Locate the cell with the specified text and output its [X, Y] center coordinate. 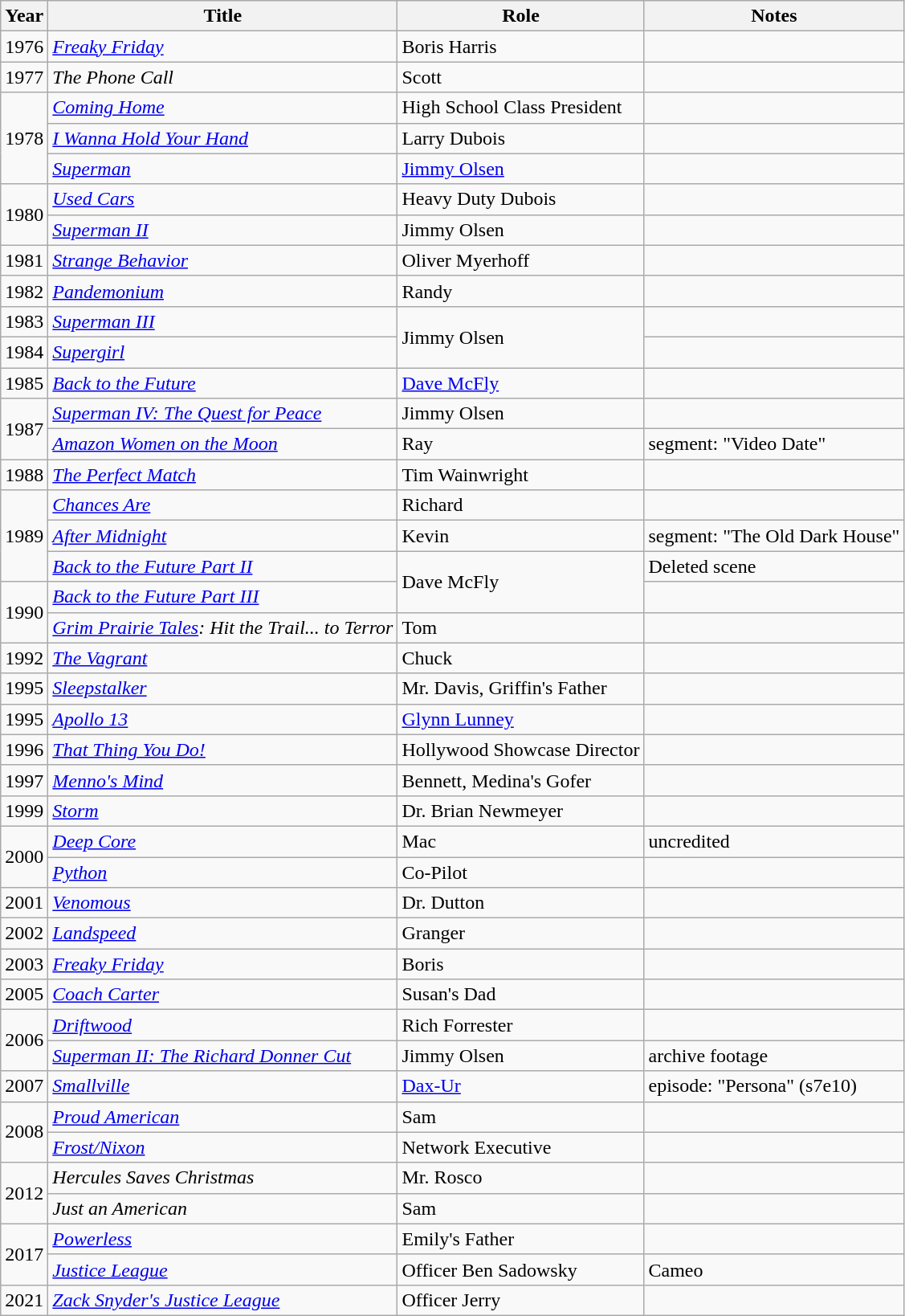
Officer Jerry [520, 1300]
Back to the Future Part III [223, 597]
I Wanna Hold Your Hand [223, 138]
Smallville [223, 1086]
Larry Dubois [520, 138]
1976 [24, 47]
Hercules Saves Christmas [223, 1178]
Network Executive [520, 1147]
Hollywood Showcase Director [520, 750]
Back to the Future [223, 383]
Mr. Rosco [520, 1178]
1988 [24, 475]
Rich Forrester [520, 1025]
2008 [24, 1132]
Superman II: The Richard Donner Cut [223, 1056]
Frost/Nixon [223, 1147]
Notes [774, 16]
Superman II [223, 230]
1997 [24, 780]
Tom [520, 627]
Kevin [520, 536]
Deleted scene [774, 566]
Sleepstalker [223, 689]
Dr. Brian Newmeyer [520, 811]
Grim Prairie Tales: Hit the Trail... to Terror [223, 627]
The Vagrant [223, 658]
Justice League [223, 1269]
Granger [520, 934]
Year [24, 16]
Boris Harris [520, 47]
segment: "Video Date" [774, 444]
Mr. Davis, Griffin's Father [520, 689]
Officer Ben Sadowsky [520, 1269]
After Midnight [223, 536]
1984 [24, 352]
episode: "Persona" (s7e10) [774, 1086]
Title [223, 16]
Bennett, Medina's Gofer [520, 780]
1996 [24, 750]
1982 [24, 291]
Superman III [223, 321]
Randy [520, 291]
Chuck [520, 658]
1981 [24, 260]
2003 [24, 964]
Heavy Duty Dubois [520, 199]
1987 [24, 429]
Superman IV: The Quest for Peace [223, 414]
High School Class President [520, 108]
Role [520, 16]
Driftwood [223, 1025]
Powerless [223, 1239]
Deep Core [223, 841]
Cameo [774, 1269]
Emily's Father [520, 1239]
1985 [24, 383]
Coach Carter [223, 995]
1980 [24, 215]
Apollo 13 [223, 719]
Storm [223, 811]
2012 [24, 1193]
Zack Snyder's Justice League [223, 1300]
Just an American [223, 1208]
2000 [24, 856]
Susan's Dad [520, 995]
2007 [24, 1086]
1990 [24, 612]
Used Cars [223, 199]
2006 [24, 1040]
Venomous [223, 903]
2017 [24, 1254]
That Thing You Do! [223, 750]
1983 [24, 321]
Boris [520, 964]
Menno's Mind [223, 780]
Pandemonium [223, 291]
Glynn Lunney [520, 719]
2002 [24, 934]
Oliver Myerhoff [520, 260]
Landspeed [223, 934]
1992 [24, 658]
Richard [520, 505]
Dr. Dutton [520, 903]
1999 [24, 811]
uncredited [774, 841]
Ray [520, 444]
Chances Are [223, 505]
Mac [520, 841]
1977 [24, 77]
1989 [24, 536]
Supergirl [223, 352]
Back to the Future Part II [223, 566]
1978 [24, 138]
segment: "The Old Dark House" [774, 536]
Coming Home [223, 108]
Amazon Women on the Moon [223, 444]
Scott [520, 77]
The Perfect Match [223, 475]
archive footage [774, 1056]
2005 [24, 995]
The Phone Call [223, 77]
Co-Pilot [520, 872]
2001 [24, 903]
Python [223, 872]
Superman [223, 169]
Strange Behavior [223, 260]
Dax-Ur [520, 1086]
2021 [24, 1300]
Proud American [223, 1117]
Tim Wainwright [520, 475]
